Extract the [x, y] coordinate from the center of the cell holding the provided text.  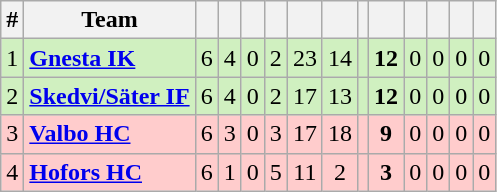
11 [304, 172]
Valbo HC [110, 134]
Gnesta IK [110, 58]
14 [340, 58]
9 [386, 134]
Skedvi/Säter IF [110, 96]
13 [340, 96]
5 [276, 172]
Hofors HC [110, 172]
# [12, 20]
Team [110, 20]
18 [340, 134]
23 [304, 58]
